Pinpoint the cell where the given text exists, returning its (x, y) midpoint coordinate. 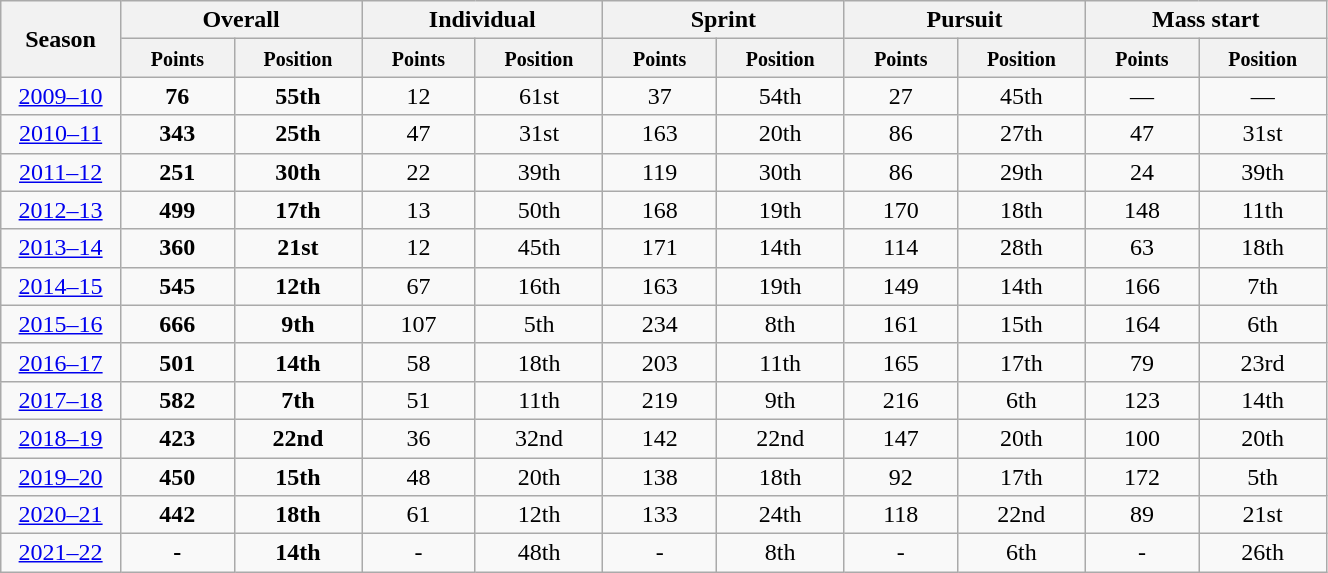
Sprint (724, 20)
2012–13 (61, 210)
48 (419, 477)
76 (177, 96)
119 (660, 172)
25th (298, 134)
545 (177, 286)
100 (1142, 438)
582 (177, 400)
24th (780, 515)
142 (660, 438)
29th (1022, 172)
50th (538, 210)
450 (177, 477)
161 (901, 324)
Overall (240, 20)
343 (177, 134)
164 (1142, 324)
123 (1142, 400)
24 (1142, 172)
118 (901, 515)
37 (660, 96)
Individual (482, 20)
216 (901, 400)
2017–18 (61, 400)
2009–10 (61, 96)
2010–11 (61, 134)
2014–15 (61, 286)
219 (660, 400)
251 (177, 172)
27 (901, 96)
2016–17 (61, 362)
2020–21 (61, 515)
148 (1142, 210)
442 (177, 515)
51 (419, 400)
360 (177, 248)
133 (660, 515)
16th (538, 286)
92 (901, 477)
55th (298, 96)
48th (538, 553)
36 (419, 438)
107 (419, 324)
27th (1022, 134)
2011–12 (61, 172)
2021–22 (61, 553)
58 (419, 362)
2019–20 (61, 477)
168 (660, 210)
203 (660, 362)
501 (177, 362)
114 (901, 248)
171 (660, 248)
23rd (1263, 362)
2015–16 (61, 324)
234 (660, 324)
67 (419, 286)
138 (660, 477)
13 (419, 210)
22 (419, 172)
Season (61, 39)
170 (901, 210)
Pursuit (964, 20)
63 (1142, 248)
2018–19 (61, 438)
2013–14 (61, 248)
54th (780, 96)
61st (538, 96)
26th (1263, 553)
666 (177, 324)
Mass start (1206, 20)
172 (1142, 477)
28th (1022, 248)
149 (901, 286)
423 (177, 438)
147 (901, 438)
32nd (538, 438)
165 (901, 362)
79 (1142, 362)
61 (419, 515)
499 (177, 210)
166 (1142, 286)
89 (1142, 515)
